Return [X, Y] of the center of cell containing provided text 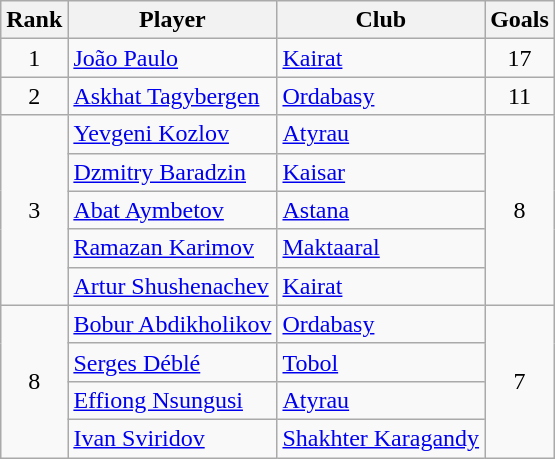
Kaisar [381, 172]
Effiong Nsungusi [172, 400]
7 [520, 381]
Club [381, 20]
2 [34, 96]
Askhat Tagybergen [172, 96]
Tobol [381, 362]
Player [172, 20]
17 [520, 58]
Rank [34, 20]
Artur Shushenachev [172, 286]
Goals [520, 20]
Maktaaral [381, 248]
Bobur Abdikholikov [172, 324]
Serges Déblé [172, 362]
Shakhter Karagandy [381, 438]
Yevgeni Kozlov [172, 134]
Ramazan Karimov [172, 248]
1 [34, 58]
3 [34, 210]
João Paulo [172, 58]
Astana [381, 210]
Dzmitry Baradzin [172, 172]
Ivan Sviridov [172, 438]
11 [520, 96]
Abat Aymbetov [172, 210]
